Provide the [x, y] coordinate of the cell's center where the given text is located.  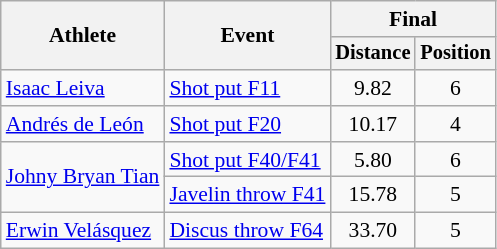
Shot put F11 [247, 88]
15.78 [372, 195]
Andrés de León [83, 124]
Distance [372, 54]
4 [455, 124]
Position [455, 54]
Athlete [83, 36]
10.17 [372, 124]
Shot put F20 [247, 124]
Erwin Velásquez [83, 231]
9.82 [372, 88]
Javelin throw F41 [247, 195]
Johny Bryan Tian [83, 178]
Discus throw F64 [247, 231]
Final [412, 19]
Shot put F40/F41 [247, 160]
33.70 [372, 231]
5.80 [372, 160]
Event [247, 36]
Isaac Leiva [83, 88]
